Search for the cell housing the specified text and yield its (x, y) center coordinate. 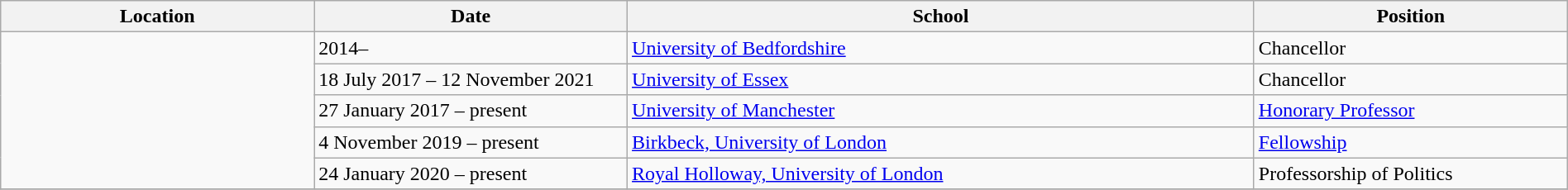
27 January 2017 – present (471, 111)
Birkbeck, University of London (941, 142)
24 January 2020 – present (471, 173)
4 November 2019 – present (471, 142)
Position (1411, 17)
Professorship of Politics (1411, 173)
Location (157, 17)
Fellowship (1411, 142)
18 July 2017 – 12 November 2021 (471, 79)
School (941, 17)
Date (471, 17)
Honorary Professor (1411, 111)
2014– (471, 48)
University of Bedfordshire (941, 48)
University of Essex (941, 79)
University of Manchester (941, 111)
Royal Holloway, University of London (941, 173)
